From the cell containing the given text, extract its center point as (x, y) coordinate. 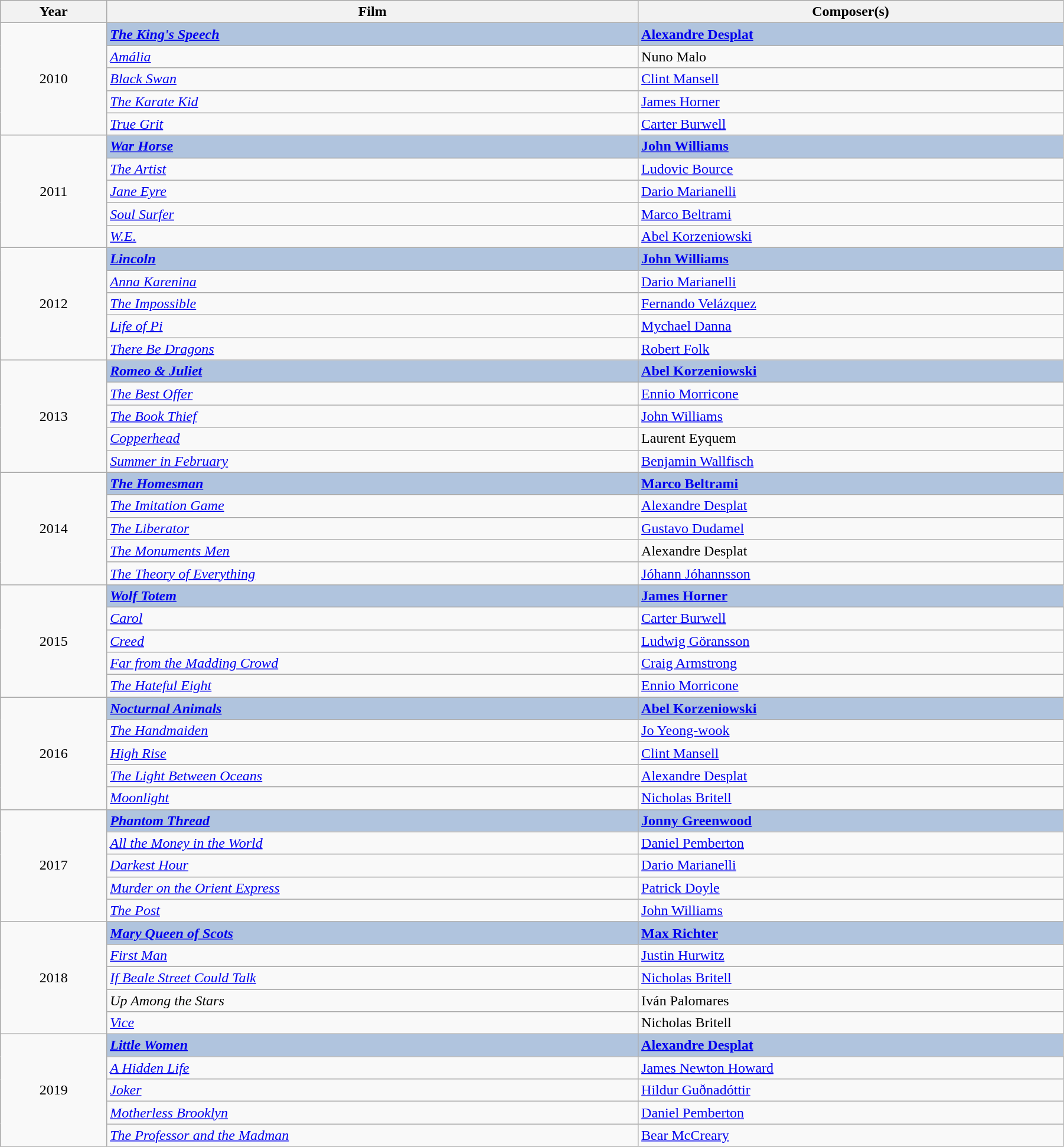
The Professor and the Madman (373, 1135)
Summer in February (373, 461)
2015 (54, 641)
The King's Speech (373, 34)
The Light Between Oceans (373, 776)
Iván Palomares (851, 1001)
Justin Hurwitz (851, 955)
The Hateful Eight (373, 686)
Romeo & Juliet (373, 371)
Amália (373, 57)
Jo Yeong-wook (851, 731)
Mychael Danna (851, 326)
Nuno Malo (851, 57)
Joker (373, 1090)
Little Women (373, 1045)
Phantom Thread (373, 821)
2013 (54, 416)
W.E. (373, 236)
The Book Thief (373, 416)
Ludovic Bource (851, 169)
2016 (54, 753)
Gustavo Dudamel (851, 528)
The Best Offer (373, 394)
Hildur Guðnadóttir (851, 1090)
Darkest Hour (373, 865)
2019 (54, 1090)
High Rise (373, 753)
2010 (54, 79)
Anna Karenina (373, 282)
Jane Eyre (373, 191)
Far from the Madding Crowd (373, 664)
Life of Pi (373, 326)
2014 (54, 528)
The Homesman (373, 483)
Year (54, 12)
Craig Armstrong (851, 664)
The Imitation Game (373, 506)
War Horse (373, 146)
Laurent Eyquem (851, 439)
Film (373, 12)
The Handmaiden (373, 731)
Jonny Greenwood (851, 821)
First Man (373, 955)
Nocturnal Animals (373, 708)
Jóhann Jóhannsson (851, 573)
Black Swan (373, 79)
Lincoln (373, 259)
Moonlight (373, 798)
The Monuments Men (373, 551)
Mary Queen of Scots (373, 933)
Murder on the Orient Express (373, 888)
Bear McCreary (851, 1135)
2012 (54, 303)
Patrick Doyle (851, 888)
The Impossible (373, 304)
Motherless Brooklyn (373, 1113)
Ludwig Göransson (851, 641)
Fernando Velázquez (851, 304)
Creed (373, 641)
Soul Surfer (373, 214)
2011 (54, 191)
True Grit (373, 124)
2018 (54, 978)
Vice (373, 1023)
The Artist (373, 169)
Max Richter (851, 933)
Copperhead (373, 439)
2017 (54, 865)
All the Money in the World (373, 843)
The Liberator (373, 528)
James Newton Howard (851, 1068)
Carol (373, 618)
A Hidden Life (373, 1068)
There Be Dragons (373, 349)
The Post (373, 910)
If Beale Street Could Talk (373, 978)
The Karate Kid (373, 102)
Wolf Totem (373, 596)
The Theory of Everything (373, 573)
Composer(s) (851, 12)
Up Among the Stars (373, 1001)
Benjamin Wallfisch (851, 461)
Robert Folk (851, 349)
